From the cell containing the given text, extract its center point as [X, Y] coordinate. 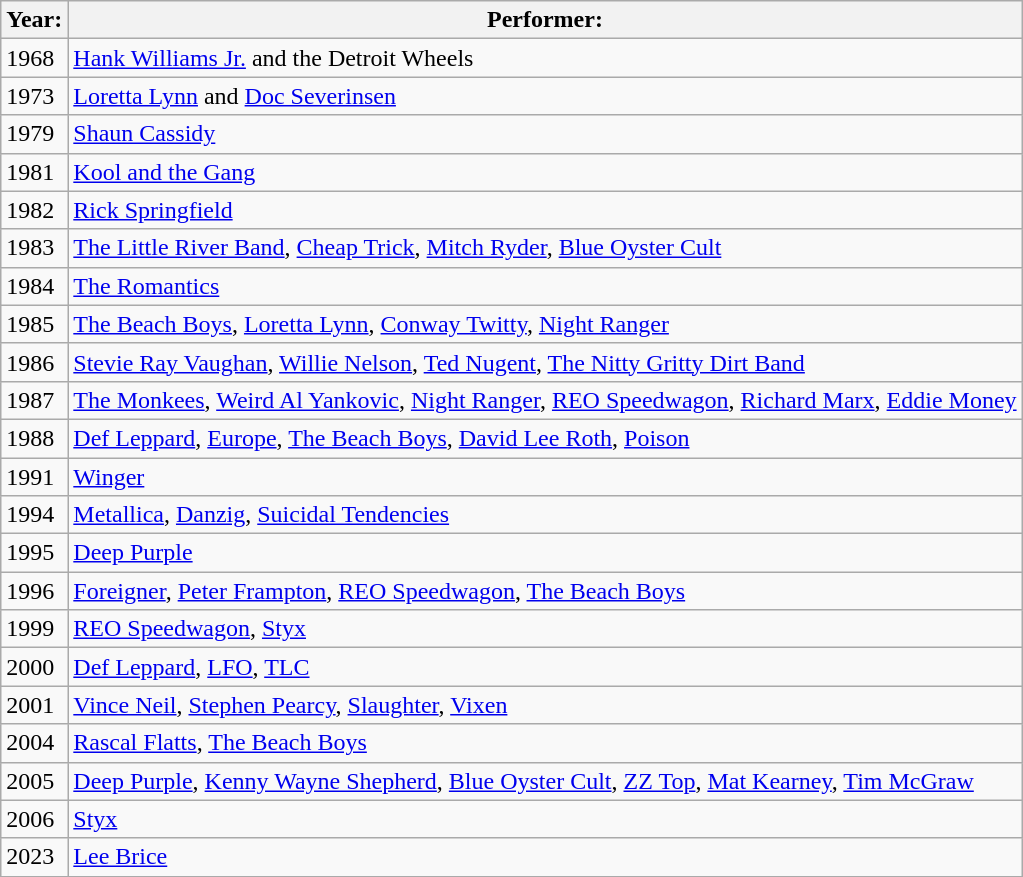
Deep Purple, Kenny Wayne Shepherd, Blue Oyster Cult, ZZ Top, Mat Kearney, Tim McGraw [545, 781]
1995 [34, 553]
Kool and the Gang [545, 172]
1986 [34, 362]
2023 [34, 857]
The Monkees, Weird Al Yankovic, Night Ranger, REO Speedwagon, Richard Marx, Eddie Money [545, 400]
1979 [34, 134]
Hank Williams Jr. and the Detroit Wheels [545, 58]
1982 [34, 210]
Rick Springfield [545, 210]
1991 [34, 477]
2005 [34, 781]
2004 [34, 743]
1983 [34, 248]
1987 [34, 400]
Foreigner, Peter Frampton, REO Speedwagon, The Beach Boys [545, 591]
1981 [34, 172]
Def Leppard, LFO, TLC [545, 667]
Loretta Lynn and Doc Severinsen [545, 96]
Shaun Cassidy [545, 134]
2000 [34, 667]
1968 [34, 58]
Rascal Flatts, The Beach Boys [545, 743]
Vince Neil, Stephen Pearcy, Slaughter, Vixen [545, 705]
Deep Purple [545, 553]
2001 [34, 705]
Performer: [545, 20]
The Beach Boys, Loretta Lynn, Conway Twitty, Night Ranger [545, 324]
1985 [34, 324]
1973 [34, 96]
Styx [545, 819]
REO Speedwagon, Styx [545, 629]
2006 [34, 819]
1999 [34, 629]
Winger [545, 477]
The Romantics [545, 286]
Year: [34, 20]
Stevie Ray Vaughan, Willie Nelson, Ted Nugent, The Nitty Gritty Dirt Band [545, 362]
1988 [34, 438]
1994 [34, 515]
The Little River Band, Cheap Trick, Mitch Ryder, Blue Oyster Cult [545, 248]
Metallica, Danzig, Suicidal Tendencies [545, 515]
1996 [34, 591]
1984 [34, 286]
Lee Brice [545, 857]
Def Leppard, Europe, The Beach Boys, David Lee Roth, Poison [545, 438]
